Search for the cell housing the specified text and yield its (x, y) center coordinate. 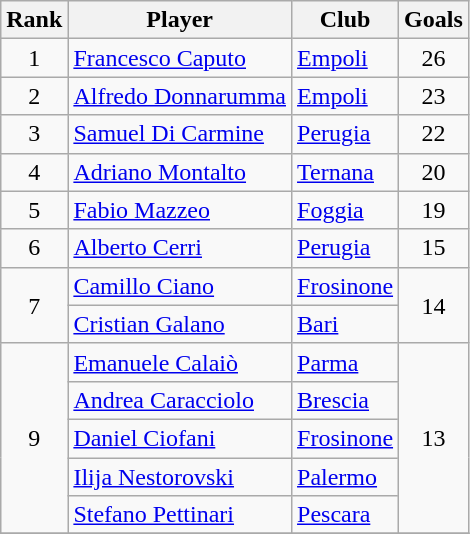
Camillo Ciano (180, 286)
6 (34, 248)
Emanuele Calaiò (180, 362)
4 (34, 172)
Goals (434, 20)
1 (34, 58)
Parma (346, 362)
Stefano Pettinari (180, 515)
Bari (346, 324)
Fabio Mazzeo (180, 210)
5 (34, 210)
9 (34, 438)
23 (434, 96)
Pescara (346, 515)
22 (434, 134)
15 (434, 248)
Palermo (346, 477)
Daniel Ciofani (180, 438)
3 (34, 134)
Francesco Caputo (180, 58)
Alberto Cerri (180, 248)
Samuel Di Carmine (180, 134)
13 (434, 438)
Player (180, 20)
Ternana (346, 172)
Andrea Caracciolo (180, 400)
Adriano Montalto (180, 172)
Alfredo Donnarumma (180, 96)
Cristian Galano (180, 324)
Club (346, 20)
2 (34, 96)
Ilija Nestorovski (180, 477)
Rank (34, 20)
26 (434, 58)
20 (434, 172)
14 (434, 305)
Foggia (346, 210)
19 (434, 210)
7 (34, 305)
Brescia (346, 400)
